Pinpoint the cell where the given text exists, returning its [X, Y] midpoint coordinate. 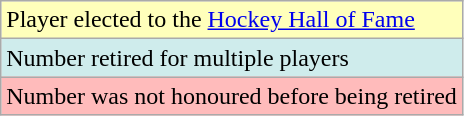
Number retired for multiple players [232, 58]
Number was not honoured before being retired [232, 96]
Player elected to the Hockey Hall of Fame [232, 20]
